Capture the cell that displays the provided text and extract its [x, y] central coordinate. 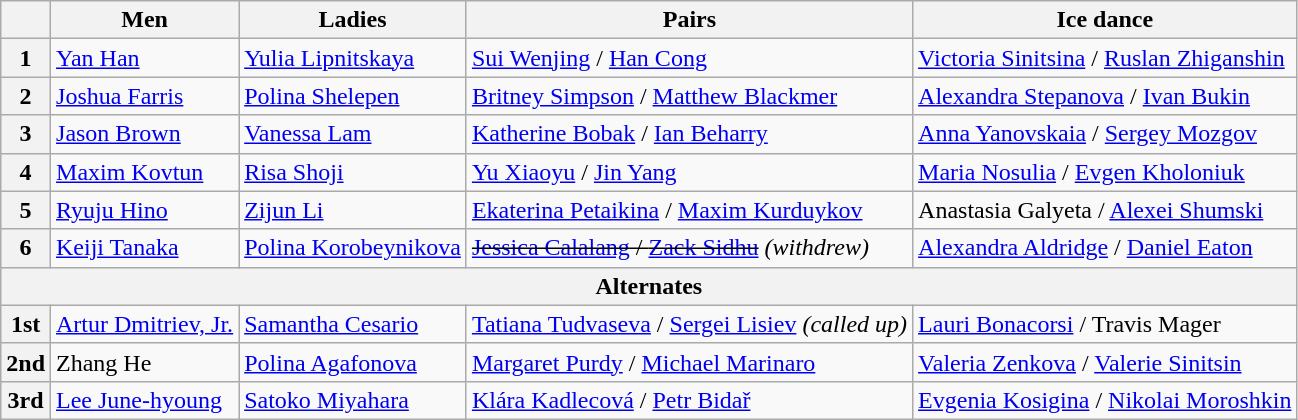
Yu Xiaoyu / Jin Yang [689, 172]
2nd [26, 362]
Polina Shelepen [353, 96]
Katherine Bobak / Ian Beharry [689, 134]
Jessica Calalang / Zack Sidhu (withdrew) [689, 248]
Polina Korobeynikova [353, 248]
2 [26, 96]
Anastasia Galyeta / Alexei Shumski [1105, 210]
Maria Nosulia / Evgen Kholoniuk [1105, 172]
Ekaterina Petaikina / Maxim Kurduykov [689, 210]
Artur Dmitriev, Jr. [145, 324]
Pairs [689, 20]
1 [26, 58]
Ladies [353, 20]
3 [26, 134]
Lauri Bonacorsi / Travis Mager [1105, 324]
Jason Brown [145, 134]
Alexandra Stepanova / Ivan Bukin [1105, 96]
Samantha Cesario [353, 324]
Keiji Tanaka [145, 248]
Valeria Zenkova / Valerie Sinitsin [1105, 362]
Zhang He [145, 362]
Anna Yanovskaia / Sergey Mozgov [1105, 134]
Sui Wenjing / Han Cong [689, 58]
Margaret Purdy / Michael Marinaro [689, 362]
Tatiana Tudvaseva / Sergei Lisiev (called up) [689, 324]
Joshua Farris [145, 96]
4 [26, 172]
Satoko Miyahara [353, 400]
Alexandra Aldridge / Daniel Eaton [1105, 248]
Yan Han [145, 58]
Yulia Lipnitskaya [353, 58]
6 [26, 248]
Ryuju Hino [145, 210]
Ice dance [1105, 20]
3rd [26, 400]
Polina Agafonova [353, 362]
Victoria Sinitsina / Ruslan Zhiganshin [1105, 58]
Risa Shoji [353, 172]
Lee June-hyoung [145, 400]
Britney Simpson / Matthew Blackmer [689, 96]
Vanessa Lam [353, 134]
Klára Kadlecová / Petr Bidař [689, 400]
Maxim Kovtun [145, 172]
5 [26, 210]
Men [145, 20]
Zijun Li [353, 210]
Alternates [649, 286]
Evgenia Kosigina / Nikolai Moroshkin [1105, 400]
1st [26, 324]
